Extract the [x, y] coordinate from the center of the cell holding the provided text.  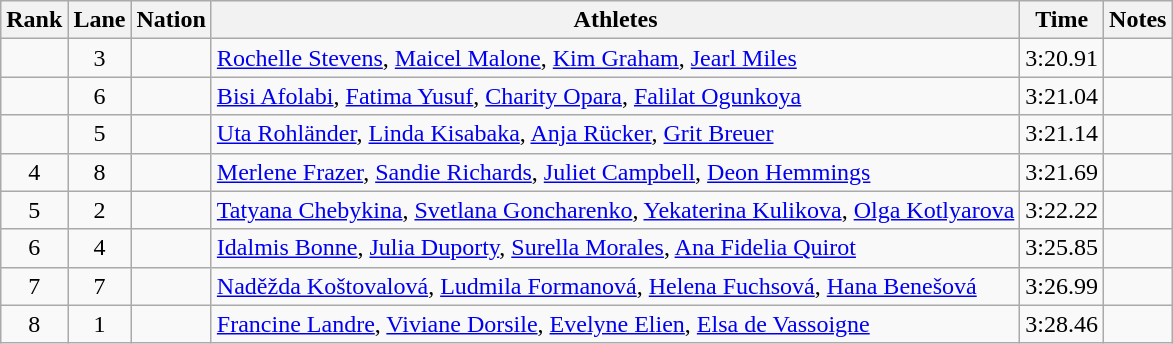
1 [100, 324]
Rank [34, 20]
Notes [1138, 20]
3:26.99 [1062, 286]
3:21.04 [1062, 96]
Francine Landre, Viviane Dorsile, Evelyne Elien, Elsa de Vassoigne [615, 324]
3:28.46 [1062, 324]
3:20.91 [1062, 58]
Time [1062, 20]
Uta Rohländer, Linda Kisabaka, Anja Rücker, Grit Breuer [615, 134]
Lane [100, 20]
Bisi Afolabi, Fatima Yusuf, Charity Opara, Falilat Ogunkoya [615, 96]
Naděžda Koštovalová, Ludmila Formanová, Helena Fuchsová, Hana Benešová [615, 286]
3:21.69 [1062, 172]
Merlene Frazer, Sandie Richards, Juliet Campbell, Deon Hemmings [615, 172]
2 [100, 210]
3:22.22 [1062, 210]
Tatyana Chebykina, Svetlana Goncharenko, Yekaterina Kulikova, Olga Kotlyarova [615, 210]
Idalmis Bonne, Julia Duporty, Surella Morales, Ana Fidelia Quirot [615, 248]
3:21.14 [1062, 134]
Athletes [615, 20]
Nation [171, 20]
3 [100, 58]
3:25.85 [1062, 248]
Rochelle Stevens, Maicel Malone, Kim Graham, Jearl Miles [615, 58]
